Detect which cell encompasses the target text, then output its [x, y] center coordinate. 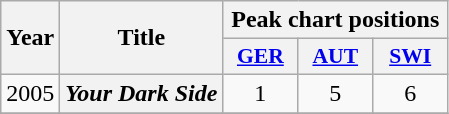
GER [260, 57]
SWI [410, 57]
5 [336, 93]
Your Dark Side [142, 93]
AUT [336, 57]
Peak chart positions [336, 20]
6 [410, 93]
Year [30, 38]
Title [142, 38]
1 [260, 93]
2005 [30, 93]
